Output the (x, y) coordinate of the center of the cell containing the given text.  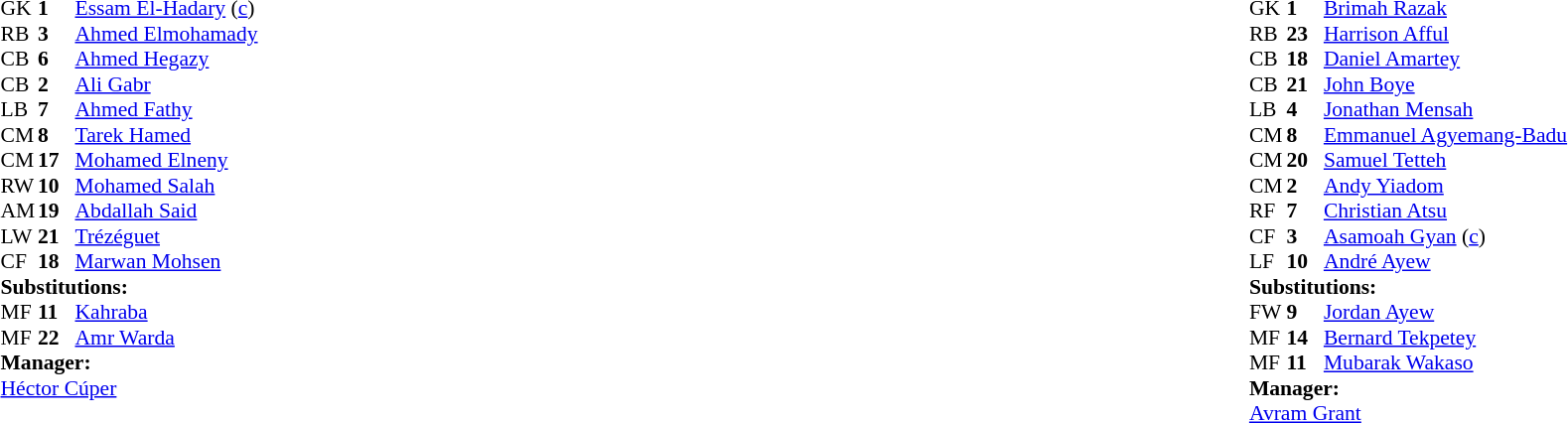
Samuel Tetteh (1446, 160)
LF (1268, 261)
19 (57, 211)
AM (19, 211)
22 (57, 338)
Ahmed Fathy (167, 110)
Kahraba (167, 313)
Emmanuel Agyemang-Badu (1446, 135)
Héctor Cúper (129, 388)
Mubarak Wakaso (1446, 362)
Amr Warda (167, 338)
23 (1305, 34)
Mohamed Salah (167, 186)
Abdallah Said (167, 211)
Jonathan Mensah (1446, 110)
Andy Yiadom (1446, 186)
Jordan Ayew (1446, 313)
Asamoah Gyan (c) (1446, 236)
Daniel Amartey (1446, 59)
RW (19, 186)
20 (1305, 160)
André Ayew (1446, 261)
17 (57, 160)
Christian Atsu (1446, 211)
Tarek Hamed (167, 135)
Harrison Afful (1446, 34)
RF (1268, 211)
Ali Gabr (167, 84)
14 (1305, 338)
Ahmed Elmohamady (167, 34)
Bernard Tekpetey (1446, 338)
Marwan Mohsen (167, 261)
Trézéguet (167, 236)
John Boye (1446, 84)
FW (1268, 313)
Ahmed Hegazy (167, 59)
Mohamed Elneny (167, 160)
6 (57, 59)
9 (1305, 313)
4 (1305, 110)
LW (19, 236)
